From the cell containing the given text, extract its center point as [x, y] coordinate. 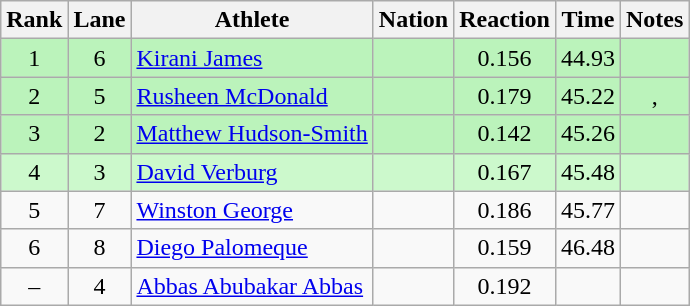
Kirani James [252, 58]
David Verburg [252, 172]
Diego Palomeque [252, 248]
0.186 [505, 210]
Winston George [252, 210]
0.167 [505, 172]
Rusheen McDonald [252, 96]
Athlete [252, 20]
45.48 [588, 172]
Reaction [505, 20]
0.179 [505, 96]
0.142 [505, 134]
8 [100, 248]
46.48 [588, 248]
44.93 [588, 58]
45.22 [588, 96]
Notes [655, 20]
Rank [34, 20]
Lane [100, 20]
Time [588, 20]
45.77 [588, 210]
Matthew Hudson-Smith [252, 134]
Abbas Abubakar Abbas [252, 286]
7 [100, 210]
– [34, 286]
45.26 [588, 134]
0.159 [505, 248]
0.156 [505, 58]
Nation [413, 20]
1 [34, 58]
0.192 [505, 286]
, [655, 96]
